Provide the (X, Y) coordinate of the cell's center where the given text is located.  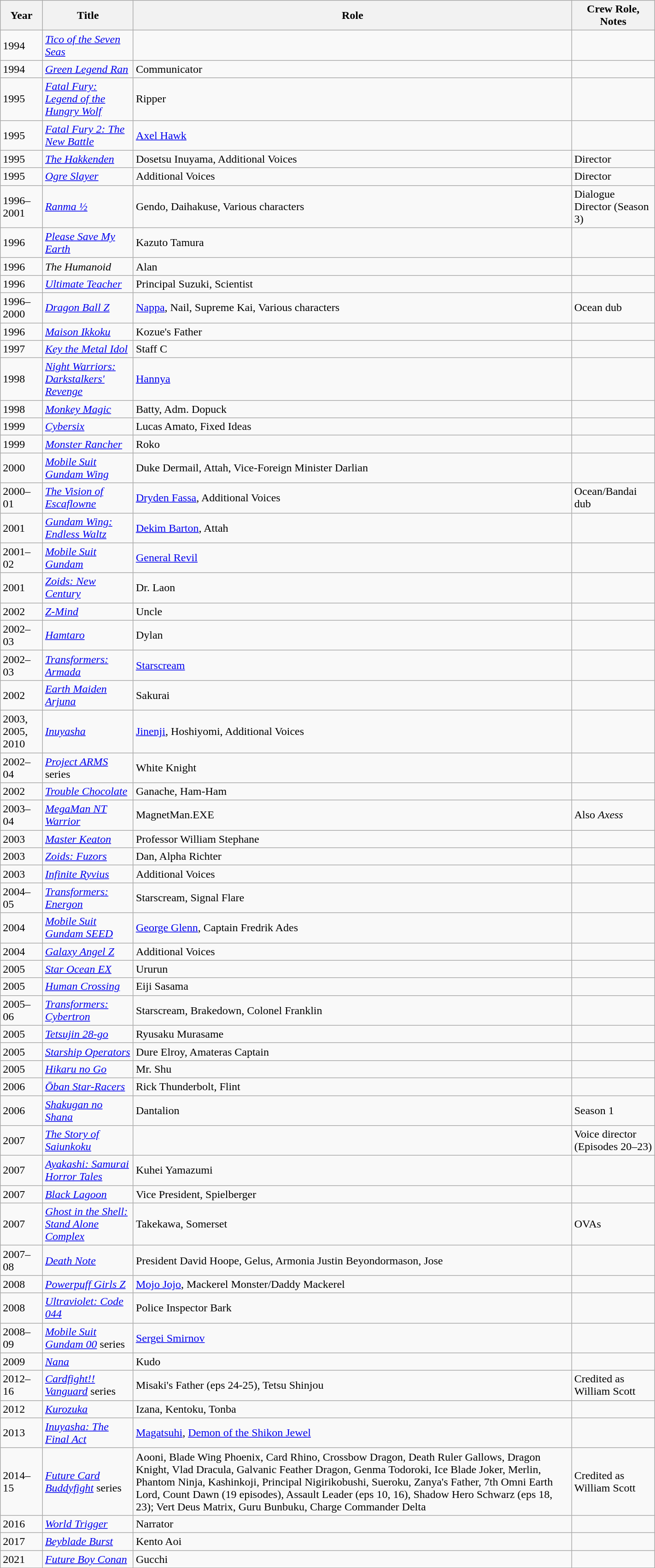
Key the Metal Idol (88, 349)
2017 (22, 1541)
Mobile Suit Gundam (88, 558)
Tico of the Seven Seas (88, 45)
Mobile Suit Gundam 00 series (88, 1338)
Nana (88, 1362)
Master Keaton (88, 839)
Dekim Barton, Attah (352, 528)
Mobile Suit Gundam SEED (88, 928)
Jinenji, Hoshiyomi, Additional Voices (352, 731)
Narrator (352, 1524)
Dosetsu Inuyama, Additional Voices (352, 159)
Galaxy Angel Z (88, 951)
Trouble Chocolate (88, 792)
2000–01 (22, 498)
Sergei Smirnov (352, 1338)
Dragon Ball Z (88, 308)
2009 (22, 1362)
Also Axess (613, 816)
Black Lagoon (88, 1194)
Ocean dub (613, 308)
Misaki's Father (eps 24-25), Tetsu Shinjou (352, 1385)
1996–2001 (22, 206)
Mr. Shu (352, 1069)
Human Crossing (88, 987)
Inuyasha (88, 731)
Powerpuff Girls Z (88, 1284)
Dr. Laon (352, 588)
Future Boy Conan (88, 1559)
Ganache, Ham-Ham (352, 792)
2007–08 (22, 1261)
Gucchi (352, 1559)
Batty, Adm. Dopuck (352, 409)
2013 (22, 1433)
Monkey Magic (88, 409)
Dure Elroy, Amateras Captain (352, 1051)
Mobile Suit Gundam Wing (88, 468)
Title (88, 16)
Kozue's Father (352, 331)
Hannya (352, 379)
2021 (22, 1559)
Ayakashi: Samurai Horror Tales (88, 1170)
2012–16 (22, 1385)
Kudo (352, 1362)
Future Card Buddyfight series (88, 1481)
Ōban Star-Racers (88, 1086)
Gundam Wing: Endless Waltz (88, 528)
Ururun (352, 969)
2014–15 (22, 1481)
Dan, Alpha Richter (352, 857)
Transformers: Armada (88, 665)
Lucas Amato, Fixed Ideas (352, 427)
Beyblade Burst (88, 1541)
Kento Aoi (352, 1541)
Cybersix (88, 427)
Year (22, 16)
Starscream, Brakedown, Colonel Franklin (352, 1010)
2001–02 (22, 558)
2002–04 (22, 768)
Please Save My Earth (88, 242)
The Humanoid (88, 266)
Ripper (352, 99)
Ryusaku Murasame (352, 1034)
Ranma ½ (88, 206)
Gendo, Daihakuse, Various characters (352, 206)
George Glenn, Captain Fredrik Ades (352, 928)
Sakurai (352, 695)
Rick Thunderbolt, Flint (352, 1086)
Eiji Sasama (352, 987)
Ogre Slayer (88, 176)
Night Warriors: Darkstalkers' Revenge (88, 379)
White Knight (352, 768)
Hikaru no Go (88, 1069)
General Revil (352, 558)
Crew Role, Notes (613, 16)
Nappa, Nail, Supreme Kai, Various characters (352, 308)
Professor William Stephane (352, 839)
Monster Rancher (88, 444)
Staff C (352, 349)
Green Legend Ran (88, 69)
World Trigger (88, 1524)
2012 (22, 1409)
Inuyasha: The Final Act (88, 1433)
Kuhei Yamazumi (352, 1170)
1996–2000 (22, 308)
Kazuto Tamura (352, 242)
Vice President, Spielberger (352, 1194)
2003, 2005, 2010 (22, 731)
Starship Operators (88, 1051)
Voice director (Episodes 20–23) (613, 1141)
Uncle (352, 611)
2005–06 (22, 1010)
Dylan (352, 635)
Infinite Ryvius (88, 874)
Zoids: Fuzors (88, 857)
Ocean/Bandai dub (613, 498)
The Hakkenden (88, 159)
2008–09 (22, 1338)
Zoids: New Century (88, 588)
The Vision of Escaflowne (88, 498)
Principal Suzuki, Scientist (352, 284)
Earth Maiden Arjuna (88, 695)
Death Note (88, 1261)
Ghost in the Shell: Stand Alone Complex (88, 1224)
Project ARMS series (88, 768)
MagnetMan.EXE (352, 816)
2016 (22, 1524)
Starscream (352, 665)
Ultimate Teacher (88, 284)
Dryden Fassa, Additional Voices (352, 498)
Tetsujin 28-go (88, 1034)
Maison Ikkoku (88, 331)
Mojo Jojo, Mackerel Monster/Daddy Mackerel (352, 1284)
Police Inspector Bark (352, 1308)
Role (352, 16)
Dantalion (352, 1110)
The Story of Saiunkoku (88, 1141)
Roko (352, 444)
Fatal Fury 2: The New Battle (88, 135)
Starscream, Signal Flare (352, 898)
2004–05 (22, 898)
Ultraviolet: Code 044 (88, 1308)
Z-Mind (88, 611)
Hamtaro (88, 635)
OVAs (613, 1224)
Alan (352, 266)
MegaMan NT Warrior (88, 816)
Takekawa, Somerset (352, 1224)
2003–04 (22, 816)
Fatal Fury: Legend of the Hungry Wolf (88, 99)
President David Hoope, Gelus, Armonia Justin Beyondormason, Jose (352, 1261)
Kurozuka (88, 1409)
Transformers: Energon (88, 898)
Izana, Kentoku, Tonba (352, 1409)
Magatsuhi, Demon of the Shikon Jewel (352, 1433)
Star Ocean EX (88, 969)
Season 1 (613, 1110)
Cardfight!! Vanguard series (88, 1385)
Dialogue Director (Season 3) (613, 206)
Shakugan no Shana (88, 1110)
2000 (22, 468)
Duke Dermail, Attah, Vice-Foreign Minister Darlian (352, 468)
Axel Hawk (352, 135)
Communicator (352, 69)
Transformers: Cybertron (88, 1010)
1997 (22, 349)
